Pinpoint the cell where the given text exists, returning its [x, y] midpoint coordinate. 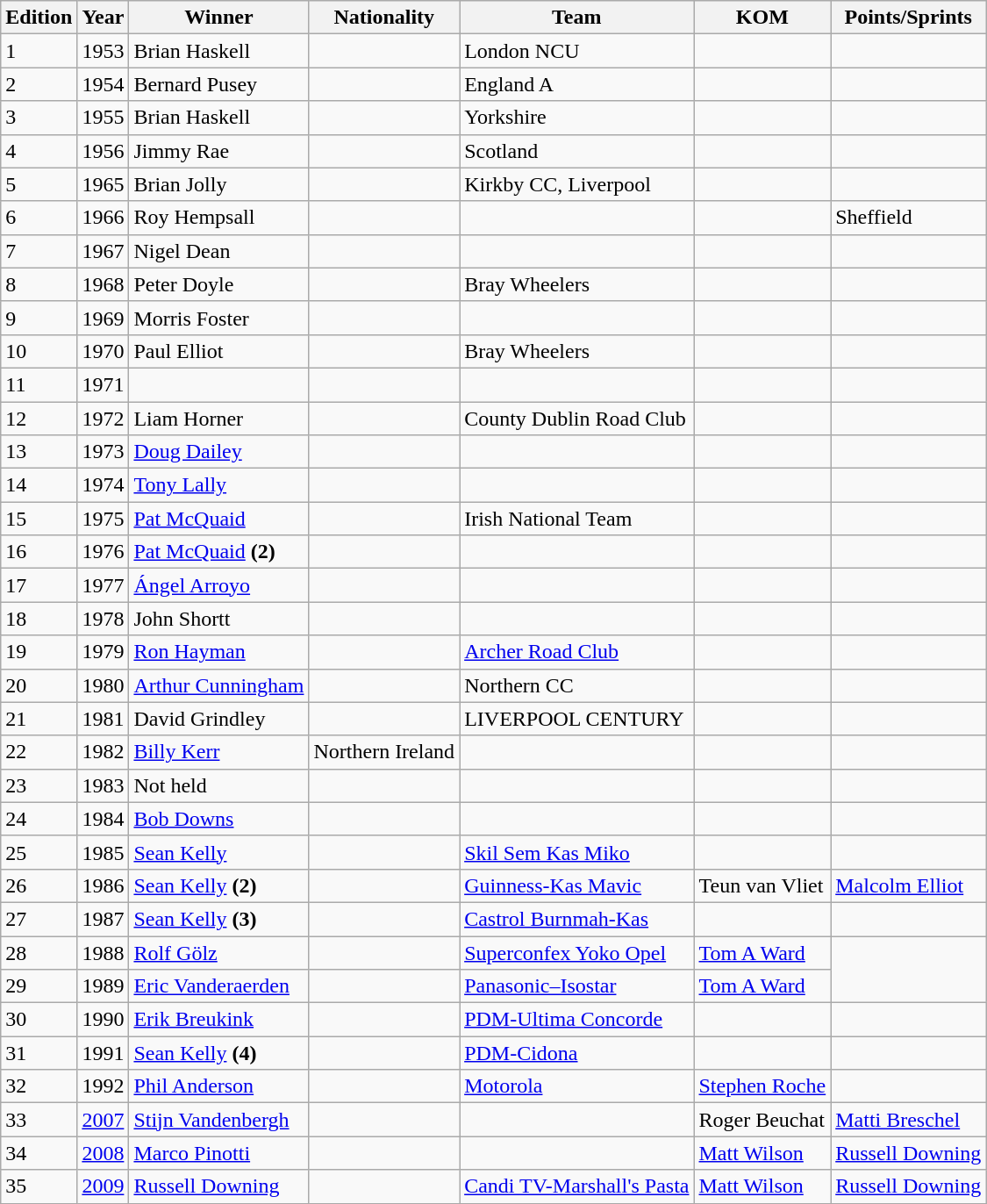
KOM [762, 18]
Year [104, 18]
31 [39, 1053]
Marco Pinotti [219, 1153]
Peter Doyle [219, 284]
17 [39, 585]
1976 [104, 552]
Northern Ireland [384, 752]
Stephen Roche [762, 1086]
1988 [104, 952]
Teun van Vliet [762, 885]
1990 [104, 1020]
Skil Sem Kas Miko [577, 852]
Sean Kelly (3) [219, 919]
Sean Kelly [219, 852]
1965 [104, 184]
21 [39, 719]
Sean Kelly (4) [219, 1053]
1984 [104, 819]
1968 [104, 284]
Stijn Vandenbergh [219, 1120]
1954 [104, 84]
16 [39, 552]
Rolf Gölz [219, 952]
1973 [104, 452]
Billy Kerr [219, 752]
33 [39, 1120]
4 [39, 151]
1 [39, 51]
Jimmy Rae [219, 151]
1967 [104, 251]
35 [39, 1186]
Roy Hempsall [219, 218]
1972 [104, 419]
22 [39, 752]
County Dublin Road Club [577, 419]
Yorkshire [577, 118]
1987 [104, 919]
1986 [104, 885]
29 [39, 986]
1983 [104, 785]
Bernard Pusey [219, 84]
1953 [104, 51]
34 [39, 1153]
8 [39, 284]
10 [39, 351]
Sheffield [909, 218]
25 [39, 852]
Ángel Arroyo [219, 585]
15 [39, 519]
Edition [39, 18]
11 [39, 384]
John Shortt [219, 619]
30 [39, 1020]
Panasonic–Isostar [577, 986]
1978 [104, 619]
20 [39, 685]
1975 [104, 519]
Guinness-Kas Mavic [577, 885]
Scotland [577, 151]
1992 [104, 1086]
Morris Foster [219, 318]
Liam Horner [219, 419]
Points/Sprints [909, 18]
13 [39, 452]
5 [39, 184]
PDM-Ultima Concorde [577, 1020]
Winner [219, 18]
1956 [104, 151]
1969 [104, 318]
28 [39, 952]
2008 [104, 1153]
2009 [104, 1186]
Team [577, 18]
Pat McQuaid (2) [219, 552]
1985 [104, 852]
Sean Kelly (2) [219, 885]
23 [39, 785]
Eric Vanderaerden [219, 986]
1980 [104, 685]
18 [39, 619]
1991 [104, 1053]
27 [39, 919]
Archer Road Club [577, 652]
London NCU [577, 51]
Bob Downs [219, 819]
Kirkby CC, Liverpool [577, 184]
1982 [104, 752]
Nationality [384, 18]
PDM-Cidona [577, 1053]
England A [577, 84]
14 [39, 485]
7 [39, 251]
Candi TV-Marshall's Pasta [577, 1186]
2007 [104, 1120]
LIVERPOOL CENTURY [577, 719]
Northern CC [577, 685]
Superconfex Yoko Opel [577, 952]
Erik Breukink [219, 1020]
26 [39, 885]
12 [39, 419]
Arthur Cunningham [219, 685]
Brian Jolly [219, 184]
Phil Anderson [219, 1086]
6 [39, 218]
1979 [104, 652]
Roger Beuchat [762, 1120]
Ron Hayman [219, 652]
2 [39, 84]
32 [39, 1086]
David Grindley [219, 719]
Motorola [577, 1086]
Irish National Team [577, 519]
9 [39, 318]
Malcolm Elliot [909, 885]
Tony Lally [219, 485]
1970 [104, 351]
19 [39, 652]
Doug Dailey [219, 452]
Not held [219, 785]
24 [39, 819]
1974 [104, 485]
Nigel Dean [219, 251]
1971 [104, 384]
Castrol Burnmah-Kas [577, 919]
1989 [104, 986]
3 [39, 118]
Paul Elliot [219, 351]
1966 [104, 218]
1981 [104, 719]
Pat McQuaid [219, 519]
1977 [104, 585]
Matti Breschel [909, 1120]
1955 [104, 118]
